Pinpoint the cell where the given text exists, returning its (x, y) midpoint coordinate. 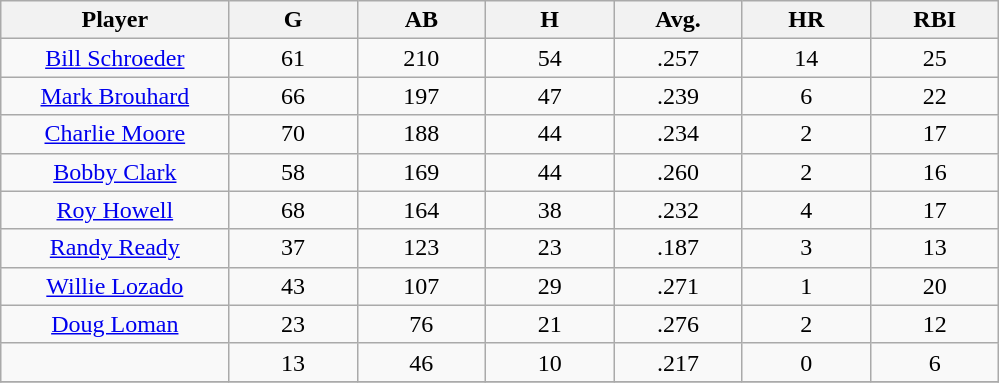
Roy Howell (115, 210)
0 (806, 362)
12 (934, 324)
164 (421, 210)
.239 (678, 96)
.260 (678, 172)
HR (806, 20)
Avg. (678, 20)
188 (421, 134)
21 (550, 324)
68 (293, 210)
Randy Ready (115, 248)
Doug Loman (115, 324)
RBI (934, 20)
.232 (678, 210)
66 (293, 96)
.234 (678, 134)
22 (934, 96)
38 (550, 210)
10 (550, 362)
G (293, 20)
169 (421, 172)
14 (806, 58)
46 (421, 362)
Mark Brouhard (115, 96)
.271 (678, 286)
37 (293, 248)
AB (421, 20)
20 (934, 286)
25 (934, 58)
Charlie Moore (115, 134)
.187 (678, 248)
61 (293, 58)
16 (934, 172)
43 (293, 286)
54 (550, 58)
29 (550, 286)
Bobby Clark (115, 172)
Bill Schroeder (115, 58)
58 (293, 172)
47 (550, 96)
H (550, 20)
107 (421, 286)
3 (806, 248)
197 (421, 96)
123 (421, 248)
.257 (678, 58)
.217 (678, 362)
Willie Lozado (115, 286)
70 (293, 134)
76 (421, 324)
Player (115, 20)
4 (806, 210)
210 (421, 58)
1 (806, 286)
.276 (678, 324)
